Capture the cell that displays the provided text and extract its (x, y) central coordinate. 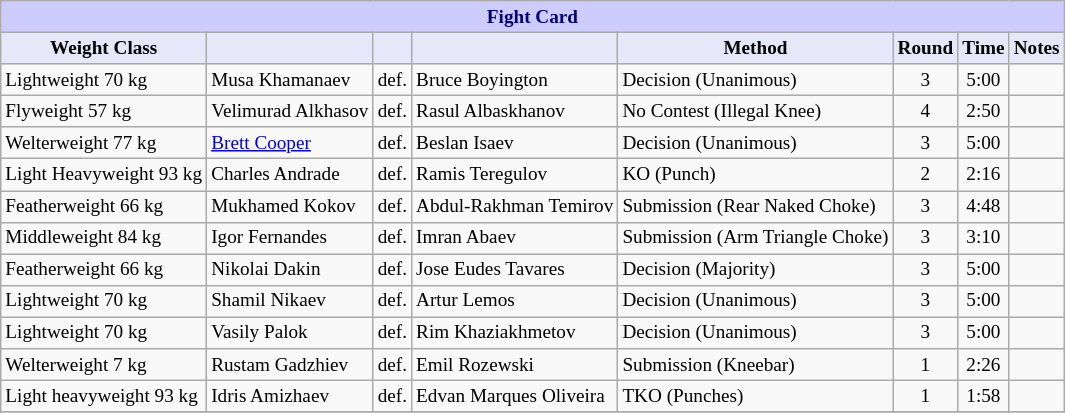
Weight Class (104, 48)
Artur Lemos (515, 301)
2:16 (984, 175)
Submission (Kneebar) (756, 365)
Bruce Boyington (515, 80)
KO (Punch) (756, 175)
Emil Rozewski (515, 365)
Ramis Teregulov (515, 175)
Rasul Albaskhanov (515, 111)
2:26 (984, 365)
Notes (1036, 48)
Flyweight 57 kg (104, 111)
Velimurad Alkhasov (290, 111)
Fight Card (532, 17)
Light Heavyweight 93 kg (104, 175)
4:48 (984, 206)
4 (926, 111)
Edvan Marques Oliveira (515, 396)
Shamil Nikaev (290, 301)
Rustam Gadzhiev (290, 365)
Method (756, 48)
Charles Andrade (290, 175)
3:10 (984, 238)
Rim Khaziakhmetov (515, 333)
Beslan Isaev (515, 143)
1:58 (984, 396)
Welterweight 7 kg (104, 365)
No Contest (Illegal Knee) (756, 111)
Idris Amizhaev (290, 396)
Brett Cooper (290, 143)
Nikolai Dakin (290, 270)
Imran Abaev (515, 238)
Musa Khamanaev (290, 80)
Middleweight 84 kg (104, 238)
Igor Fernandes (290, 238)
Abdul-Rakhman Temirov (515, 206)
Vasily Palok (290, 333)
Time (984, 48)
Mukhamed Kokov (290, 206)
Round (926, 48)
2 (926, 175)
2:50 (984, 111)
Decision (Majority) (756, 270)
Submission (Rear Naked Choke) (756, 206)
TKO (Punches) (756, 396)
Submission (Arm Triangle Choke) (756, 238)
Light heavyweight 93 kg (104, 396)
Jose Eudes Tavares (515, 270)
Welterweight 77 kg (104, 143)
